Identify which cell holds the provided text, then report its (x, y) central coordinate. 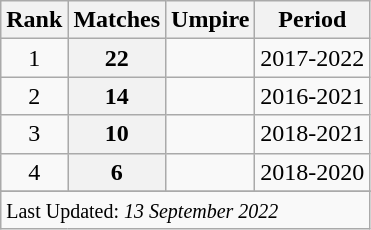
2018-2020 (312, 172)
2018-2021 (312, 134)
2 (34, 96)
1 (34, 58)
4 (34, 172)
22 (117, 58)
2017-2022 (312, 58)
14 (117, 96)
10 (117, 134)
Rank (34, 20)
2016-2021 (312, 96)
6 (117, 172)
Umpire (210, 20)
Last Updated: 13 September 2022 (186, 210)
Period (312, 20)
3 (34, 134)
Matches (117, 20)
